Return the [X, Y] coordinate for the center point of the cell that contains the specified text.  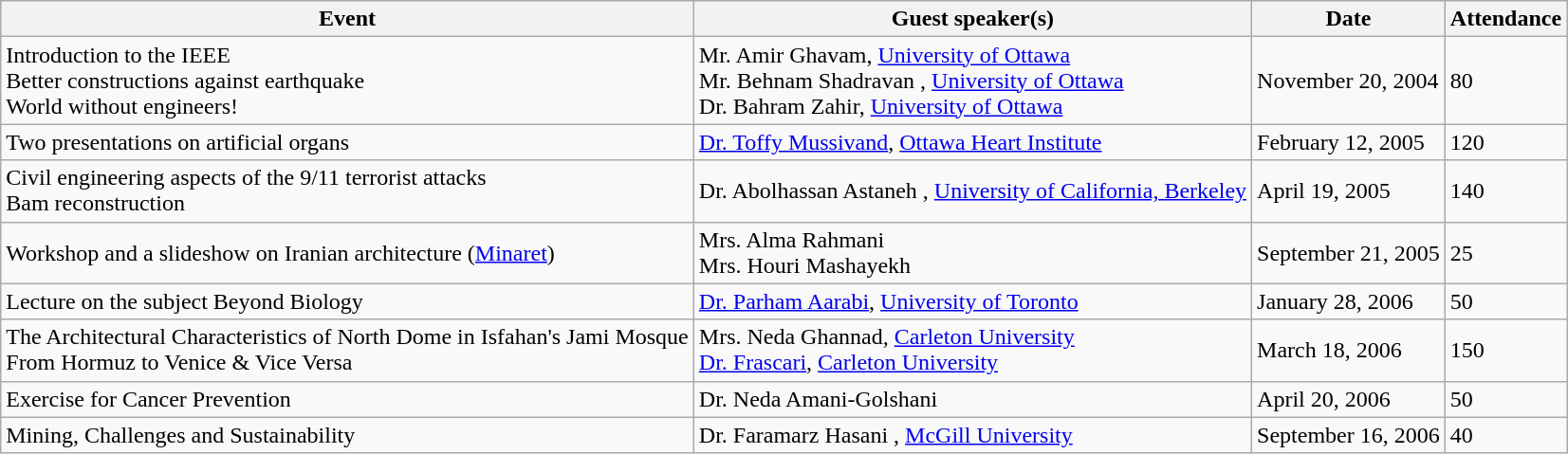
February 12, 2005 [1349, 142]
120 [1505, 142]
Dr. Parham Aarabi, University of Toronto [972, 301]
April 19, 2005 [1349, 191]
150 [1505, 351]
Mining, Challenges and Sustainability [347, 435]
Dr. Neda Amani-Golshani [972, 399]
Civil engineering aspects of the 9/11 terrorist attacks Bam reconstruction [347, 191]
Mr. Amir Ghavam, University of Ottawa Mr. Behnam Shadravan , University of Ottawa Dr. Bahram Zahir, University of Ottawa [972, 81]
Exercise for Cancer Prevention [347, 399]
Dr. Abolhassan Astaneh , University of California, Berkeley [972, 191]
Date [1349, 19]
Lecture on the subject Beyond Biology [347, 301]
140 [1505, 191]
The Architectural Characteristics of North Dome in Isfahan's Jami Mosque From Hormuz to Venice & Vice Versa [347, 351]
April 20, 2006 [1349, 399]
January 28, 2006 [1349, 301]
Mrs. Alma Rahmani Mrs. Houri Mashayekh [972, 252]
Attendance [1505, 19]
March 18, 2006 [1349, 351]
40 [1505, 435]
Event [347, 19]
Workshop and a slideshow on Iranian architecture (Minaret) [347, 252]
Dr. Toffy Mussivand, Ottawa Heart Institute [972, 142]
Dr. Faramarz Hasani , McGill University [972, 435]
September 16, 2006 [1349, 435]
Two presentations on artificial organs [347, 142]
Introduction to the IEEE Better constructions against earthquake World without engineers! [347, 81]
Guest speaker(s) [972, 19]
September 21, 2005 [1349, 252]
80 [1505, 81]
Mrs. Neda Ghannad, Carleton University Dr. Frascari, Carleton University [972, 351]
25 [1505, 252]
November 20, 2004 [1349, 81]
